Provide the (X, Y) coordinate of the cell's center where the given text is located.  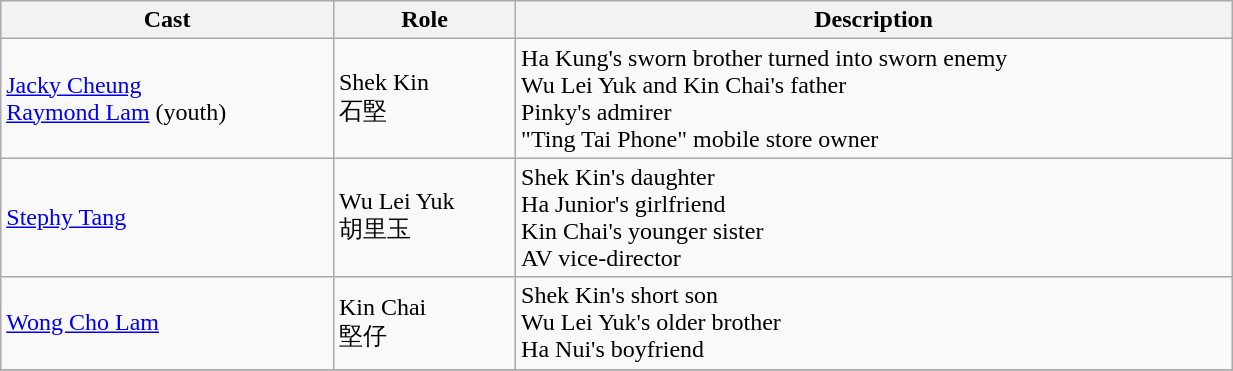
Ha Kung's sworn brother turned into sworn enemyWu Lei Yuk and Kin Chai's fatherPinky's admirer"Ting Tai Phone" mobile store owner (874, 98)
Kin Chai堅仔 (424, 323)
Shek Kin石堅 (424, 98)
Description (874, 20)
Cast (168, 20)
Shek Kin's short sonWu Lei Yuk's older brotherHa Nui's boyfriend (874, 323)
Stephy Tang (168, 218)
Role (424, 20)
Wong Cho Lam (168, 323)
Shek Kin's daughterHa Junior's girlfriendKin Chai's younger sisterAV vice-director (874, 218)
Jacky Cheung Raymond Lam (youth) (168, 98)
Wu Lei Yuk胡里玉 (424, 218)
